Scan for the cell matching the given text and deliver its (X, Y) coordinate at center. 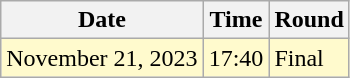
Final (309, 58)
17:40 (236, 58)
Date (102, 20)
November 21, 2023 (102, 58)
Round (309, 20)
Time (236, 20)
